For the text-containing cell, return its midpoint in [X, Y] coordinate format. 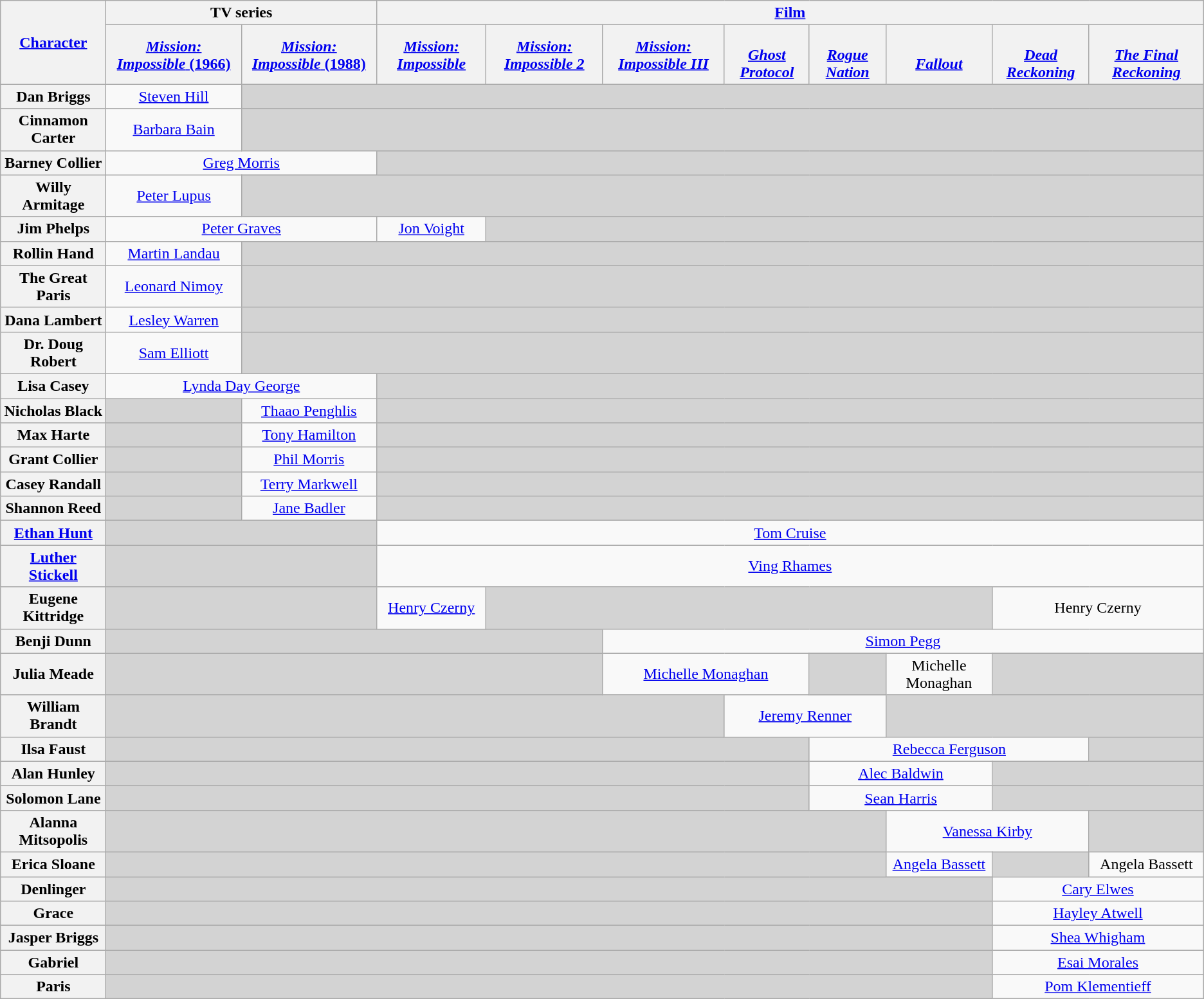
Cinnamon Carter [53, 130]
Ethan Hunt [53, 533]
Ilsa Faust [53, 749]
Denlinger [53, 889]
Gabriel [53, 962]
William Brandt [53, 716]
Jeremy Renner [805, 716]
Sam Elliott [174, 352]
Casey Randall [53, 484]
Luther Stickell [53, 566]
Mission: Impossible 2 [544, 55]
Tom Cruise [790, 533]
Solomon Lane [53, 798]
Mission: Impossible [431, 55]
Lisa Casey [53, 386]
Film [790, 13]
Julia Meade [53, 674]
Nicholas Black [53, 411]
Phil Morris [309, 460]
Martin Landau [174, 253]
Tony Hamilton [309, 435]
Dead Reckoning [1041, 55]
Lynda Day George [242, 386]
Jim Phelps [53, 229]
Rogue Nation [848, 55]
Erica Sloane [53, 864]
Vanessa Kirby [987, 831]
Lesley Warren [174, 319]
Grant Collier [53, 460]
Terry Markwell [309, 484]
Character [53, 42]
Paris [53, 987]
Peter Lupus [174, 195]
Benji Dunn [53, 641]
Barbara Bain [174, 130]
Shea Whigham [1098, 938]
Shannon Reed [53, 509]
Alanna Mitsopolis [53, 831]
Rebecca Ferguson [949, 749]
Simon Pegg [903, 641]
The Great Paris [53, 287]
Alan Hunley [53, 773]
Greg Morris [242, 163]
Hayley Atwell [1098, 914]
Max Harte [53, 435]
The Final Reckoning [1146, 55]
Willy Armitage [53, 195]
Sean Harris [900, 798]
Dana Lambert [53, 319]
TV series [242, 13]
Ghost Protocol [767, 55]
Ving Rhames [790, 566]
Jasper Briggs [53, 938]
Rollin Hand [53, 253]
Dr. Doug Robert [53, 352]
Mission: Impossible III [664, 55]
Fallout [939, 55]
Grace [53, 914]
Pom Klementieff [1098, 987]
Leonard Nimoy [174, 287]
Mission: Impossible (1988) [309, 55]
Jon Voight [431, 229]
Thaao Penghlis [309, 411]
Mission: Impossible (1966) [174, 55]
Alec Baldwin [900, 773]
Barney Collier [53, 163]
Dan Briggs [53, 96]
Jane Badler [309, 509]
Steven Hill [174, 96]
Eugene Kittridge [53, 608]
Peter Graves [242, 229]
Esai Morales [1098, 962]
Cary Elwes [1098, 889]
